Search for the cell housing the specified text and yield its (x, y) center coordinate. 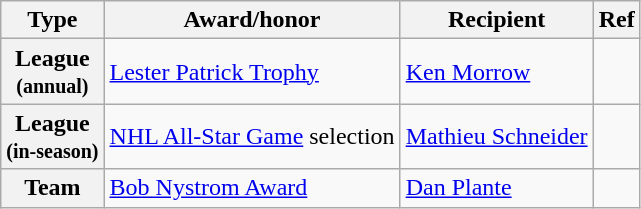
Team (52, 188)
League(annual) (52, 72)
Ken Morrow (496, 72)
Recipient (496, 20)
Award/honor (252, 20)
Ref (616, 20)
Lester Patrick Trophy (252, 72)
Bob Nystrom Award (252, 188)
Dan Plante (496, 188)
Type (52, 20)
Mathieu Schneider (496, 136)
League(in-season) (52, 136)
NHL All-Star Game selection (252, 136)
